Locate the cell with the specified text and output its (X, Y) center coordinate. 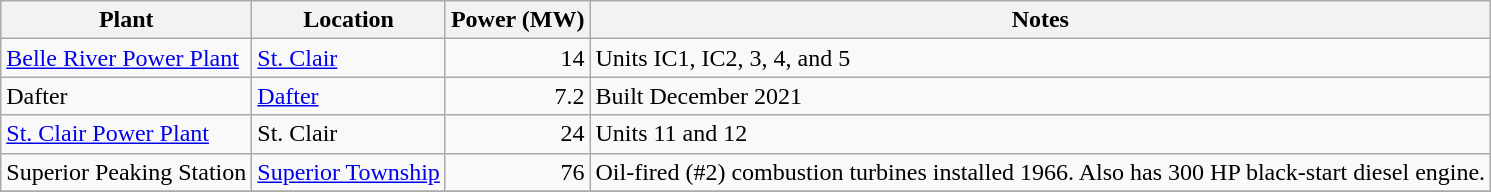
Units 11 and 12 (1040, 134)
Built December 2021 (1040, 96)
Superior Peaking Station (126, 172)
St. Clair Power Plant (126, 134)
Units IC1, IC2, 3, 4, and 5 (1040, 58)
Belle River Power Plant (126, 58)
24 (518, 134)
14 (518, 58)
7.2 (518, 96)
Plant (126, 20)
Power (MW) (518, 20)
Oil-fired (#2) combustion turbines installed 1966. Also has 300 HP black-start diesel engine. (1040, 172)
Superior Township (349, 172)
Location (349, 20)
76 (518, 172)
Notes (1040, 20)
